Return (X, Y) of the center of cell containing provided text 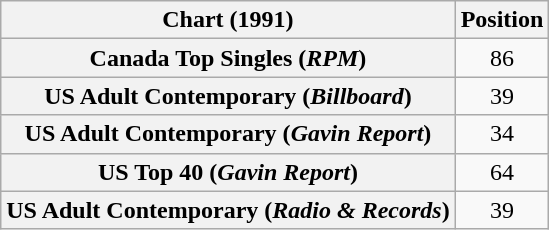
34 (502, 134)
US Top 40 (Gavin Report) (228, 172)
US Adult Contemporary (Gavin Report) (228, 134)
86 (502, 58)
Canada Top Singles (RPM) (228, 58)
US Adult Contemporary (Billboard) (228, 96)
64 (502, 172)
Chart (1991) (228, 20)
Position (502, 20)
US Adult Contemporary (Radio & Records) (228, 210)
